Provide the (X, Y) coordinate of the cell's center where the given text is located.  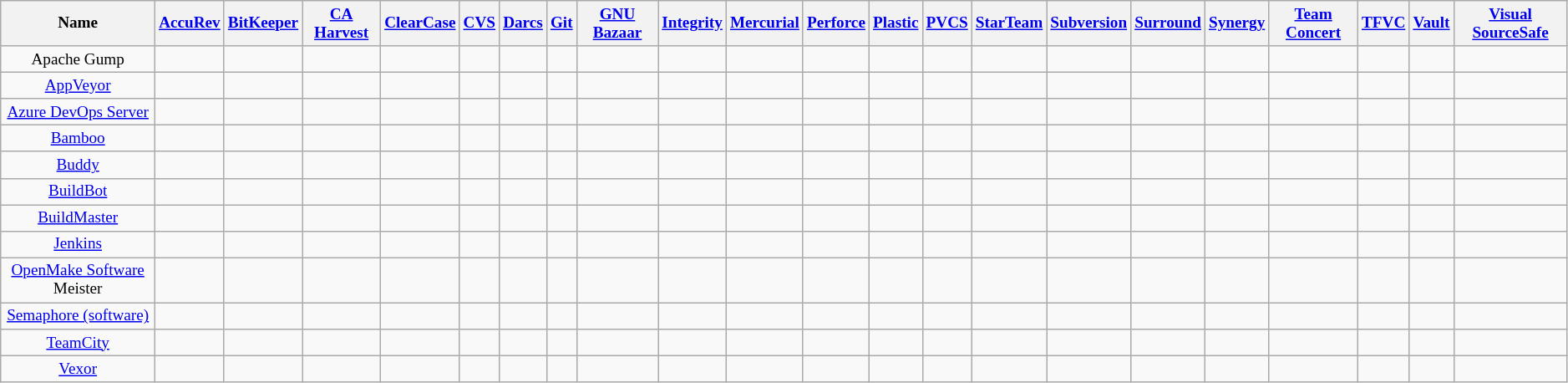
Vexor (79, 369)
Name (79, 23)
AppVeyor (79, 85)
Plastic (896, 23)
Synergy (1236, 23)
AccuRev (190, 23)
StarTeam (1009, 23)
Azure DevOps Server (79, 112)
BuildMaster (79, 218)
Apache Gump (79, 59)
BuildBot (79, 191)
TFVC (1383, 23)
Vault (1432, 23)
OpenMake Software Meister (79, 280)
CVS (480, 23)
Semaphore (software) (79, 316)
Git (561, 23)
Bamboo (79, 139)
Darcs (523, 23)
Team Concert (1313, 23)
Integrity (693, 23)
GNU Bazaar (617, 23)
Mercurial (764, 23)
CA Harvest (342, 23)
Visual SourceSafe (1510, 23)
ClearCase (420, 23)
Perforce (835, 23)
Buddy (79, 165)
PVCS (947, 23)
Surround (1168, 23)
Subversion (1089, 23)
TeamCity (79, 343)
BitKeeper (262, 23)
Jenkins (79, 244)
